Find where the given text appears and provide that cell's center as (x, y) coordinate. 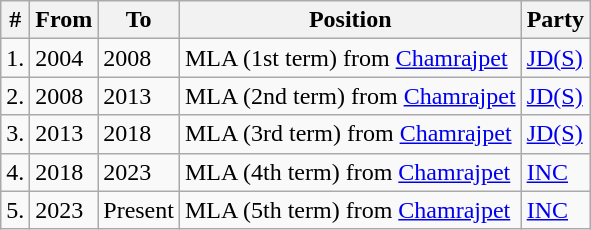
3. (16, 134)
MLA (2nd term) from Chamrajpet (350, 96)
MLA (5th term) from Chamrajpet (350, 210)
2. (16, 96)
4. (16, 172)
5. (16, 210)
Present (139, 210)
To (139, 20)
MLA (1st term) from Chamrajpet (350, 58)
2004 (64, 58)
1. (16, 58)
# (16, 20)
MLA (4th term) from Chamrajpet (350, 172)
Position (350, 20)
From (64, 20)
MLA (3rd term) from Chamrajpet (350, 134)
Party (555, 20)
